Find where the given text appears and provide that cell's center as [X, Y] coordinate. 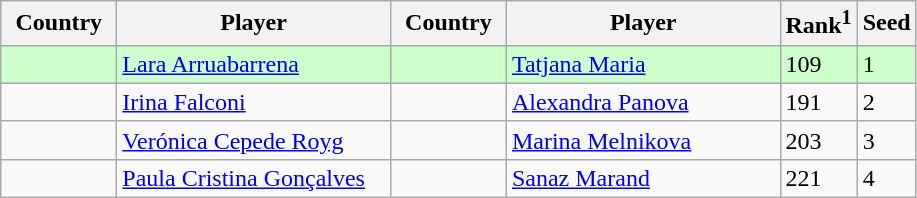
191 [818, 102]
3 [886, 140]
2 [886, 102]
4 [886, 178]
Seed [886, 24]
Alexandra Panova [643, 102]
Paula Cristina Gonçalves [254, 178]
203 [818, 140]
1 [886, 64]
Rank1 [818, 24]
Marina Melnikova [643, 140]
221 [818, 178]
Irina Falconi [254, 102]
Lara Arruabarrena [254, 64]
Verónica Cepede Royg [254, 140]
109 [818, 64]
Sanaz Marand [643, 178]
Tatjana Maria [643, 64]
